Provide the [x, y] coordinate of the cell's center where the given text is located.  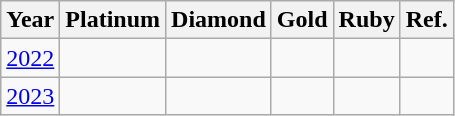
2023 [30, 96]
Gold [302, 20]
Year [30, 20]
Diamond [219, 20]
Ref. [426, 20]
Ruby [366, 20]
2022 [30, 58]
Platinum [113, 20]
